Locate the cell with the specified text and output its [x, y] center coordinate. 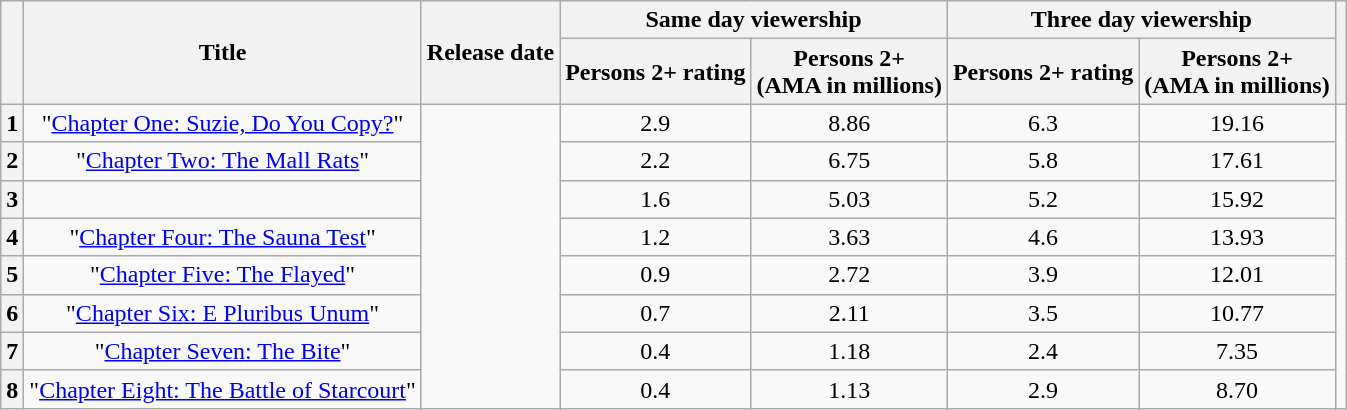
0.7 [656, 313]
1 [12, 123]
1.6 [656, 199]
8.70 [1237, 389]
"Chapter Four: The Sauna Test" [222, 237]
3.9 [1042, 275]
2.4 [1042, 351]
5 [12, 275]
Three day viewership [1141, 20]
4.6 [1042, 237]
"Chapter Eight: The Battle of Starcourt" [222, 389]
0.9 [656, 275]
3.63 [849, 237]
5.2 [1042, 199]
17.61 [1237, 161]
"Chapter Two: The Mall Rats" [222, 161]
3 [12, 199]
"Chapter One: Suzie, Do You Copy?" [222, 123]
1.13 [849, 389]
1.2 [656, 237]
7.35 [1237, 351]
6.75 [849, 161]
4 [12, 237]
6 [12, 313]
Release date [490, 52]
2.72 [849, 275]
6.3 [1042, 123]
1.18 [849, 351]
2.2 [656, 161]
7 [12, 351]
8 [12, 389]
13.93 [1237, 237]
12.01 [1237, 275]
"Chapter Seven: The Bite" [222, 351]
Same day viewership [754, 20]
10.77 [1237, 313]
"Chapter Six: E Pluribus Unum" [222, 313]
5.03 [849, 199]
2 [12, 161]
19.16 [1237, 123]
5.8 [1042, 161]
3.5 [1042, 313]
2.11 [849, 313]
"Chapter Five: The Flayed" [222, 275]
8.86 [849, 123]
Title [222, 52]
15.92 [1237, 199]
